Find where the given text appears and provide that cell's center as (x, y) coordinate. 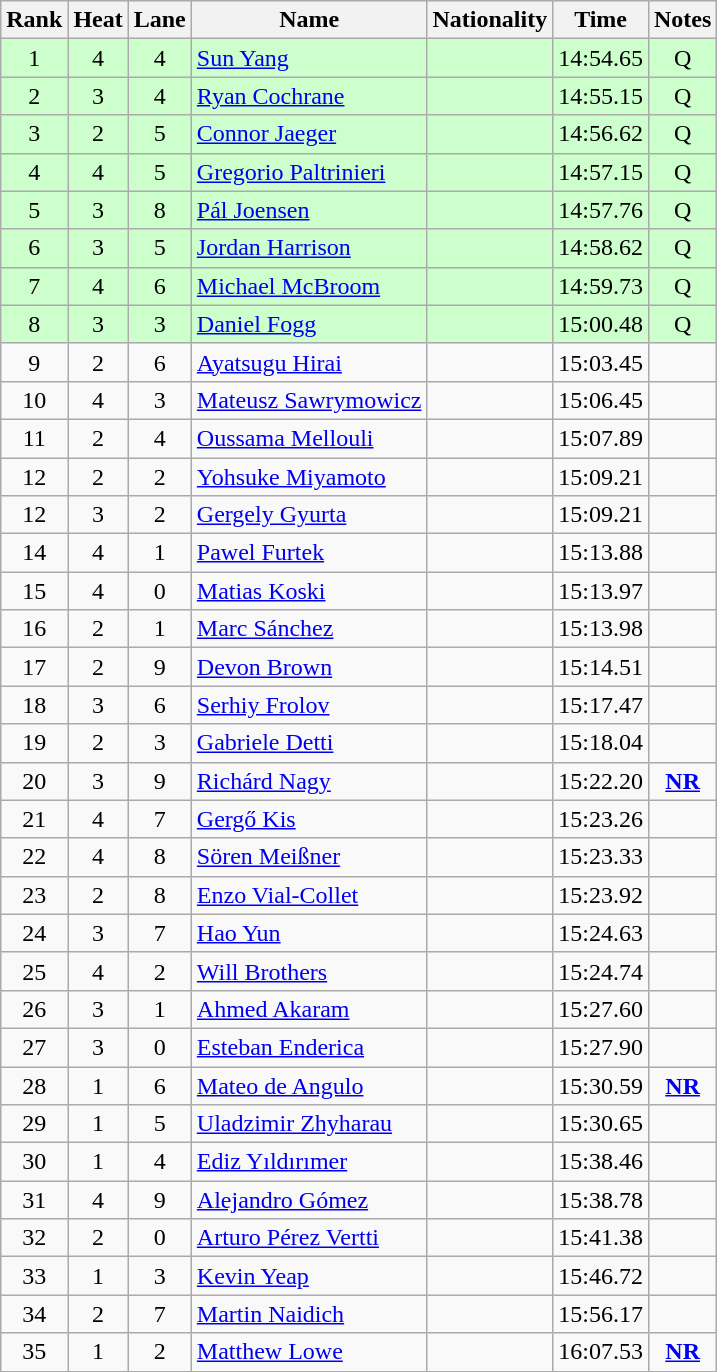
Richárd Nagy (309, 781)
Gabriele Detti (309, 743)
Oussama Mellouli (309, 438)
Enzo Vial-Collet (309, 895)
Sören Meißner (309, 857)
Devon Brown (309, 667)
28 (34, 1085)
Kevin Yeap (309, 1276)
Ahmed Akaram (309, 1009)
15:18.04 (601, 743)
32 (34, 1238)
15:41.38 (601, 1238)
Mateusz Sawrymowicz (309, 400)
15:46.72 (601, 1276)
25 (34, 971)
24 (34, 933)
Heat (98, 20)
Pál Joensen (309, 210)
15:00.48 (601, 324)
Martin Naidich (309, 1314)
15:24.63 (601, 933)
14:56.62 (601, 134)
Nationality (490, 20)
14:54.65 (601, 58)
29 (34, 1124)
16:07.53 (601, 1352)
15:38.78 (601, 1200)
15:17.47 (601, 705)
20 (34, 781)
15:27.90 (601, 1047)
Gregorio Paltrinieri (309, 172)
19 (34, 743)
Gergely Gyurta (309, 515)
15:13.98 (601, 629)
15:24.74 (601, 971)
Lane (160, 20)
33 (34, 1276)
Notes (682, 20)
Daniel Fogg (309, 324)
11 (34, 438)
10 (34, 400)
35 (34, 1352)
16 (34, 629)
14:55.15 (601, 96)
15:13.97 (601, 591)
Ayatsugu Hirai (309, 362)
Ediz Yıldırımer (309, 1162)
Arturo Pérez Vertti (309, 1238)
15 (34, 591)
15:14.51 (601, 667)
15:06.45 (601, 400)
Connor Jaeger (309, 134)
Alejandro Gómez (309, 1200)
27 (34, 1047)
26 (34, 1009)
Name (309, 20)
15:38.46 (601, 1162)
18 (34, 705)
Michael McBroom (309, 286)
Sun Yang (309, 58)
21 (34, 819)
Matthew Lowe (309, 1352)
34 (34, 1314)
Mateo de Angulo (309, 1085)
Serhiy Frolov (309, 705)
Hao Yun (309, 933)
Rank (34, 20)
Ryan Cochrane (309, 96)
Time (601, 20)
Pawel Furtek (309, 553)
14:57.76 (601, 210)
Yohsuke Miyamoto (309, 477)
15:13.88 (601, 553)
Jordan Harrison (309, 248)
Matias Koski (309, 591)
31 (34, 1200)
22 (34, 857)
15:56.17 (601, 1314)
15:22.20 (601, 781)
15:07.89 (601, 438)
15:30.65 (601, 1124)
Marc Sánchez (309, 629)
Will Brothers (309, 971)
15:30.59 (601, 1085)
30 (34, 1162)
23 (34, 895)
14:57.15 (601, 172)
17 (34, 667)
15:23.92 (601, 895)
14:59.73 (601, 286)
Esteban Enderica (309, 1047)
15:03.45 (601, 362)
15:27.60 (601, 1009)
15:23.26 (601, 819)
14 (34, 553)
Gergő Kis (309, 819)
Uladzimir Zhyharau (309, 1124)
15:23.33 (601, 857)
14:58.62 (601, 248)
